Determine the (x, y) coordinate at the center of the cell enclosing the given text.  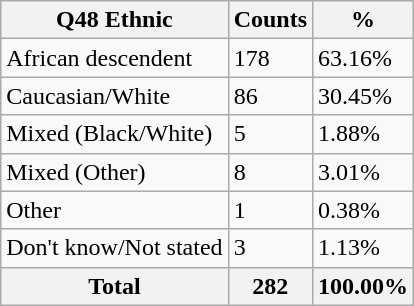
African descendent (114, 58)
1 (270, 210)
3 (270, 248)
Mixed (Black/White) (114, 134)
Caucasian/White (114, 96)
Total (114, 286)
3.01% (364, 172)
0.38% (364, 210)
% (364, 20)
100.00% (364, 286)
5 (270, 134)
Mixed (Other) (114, 172)
1.88% (364, 134)
Counts (270, 20)
86 (270, 96)
1.13% (364, 248)
178 (270, 58)
63.16% (364, 58)
Q48 Ethnic (114, 20)
282 (270, 286)
Don't know/Not stated (114, 248)
30.45% (364, 96)
Other (114, 210)
8 (270, 172)
